Capture the cell that displays the provided text and extract its (x, y) central coordinate. 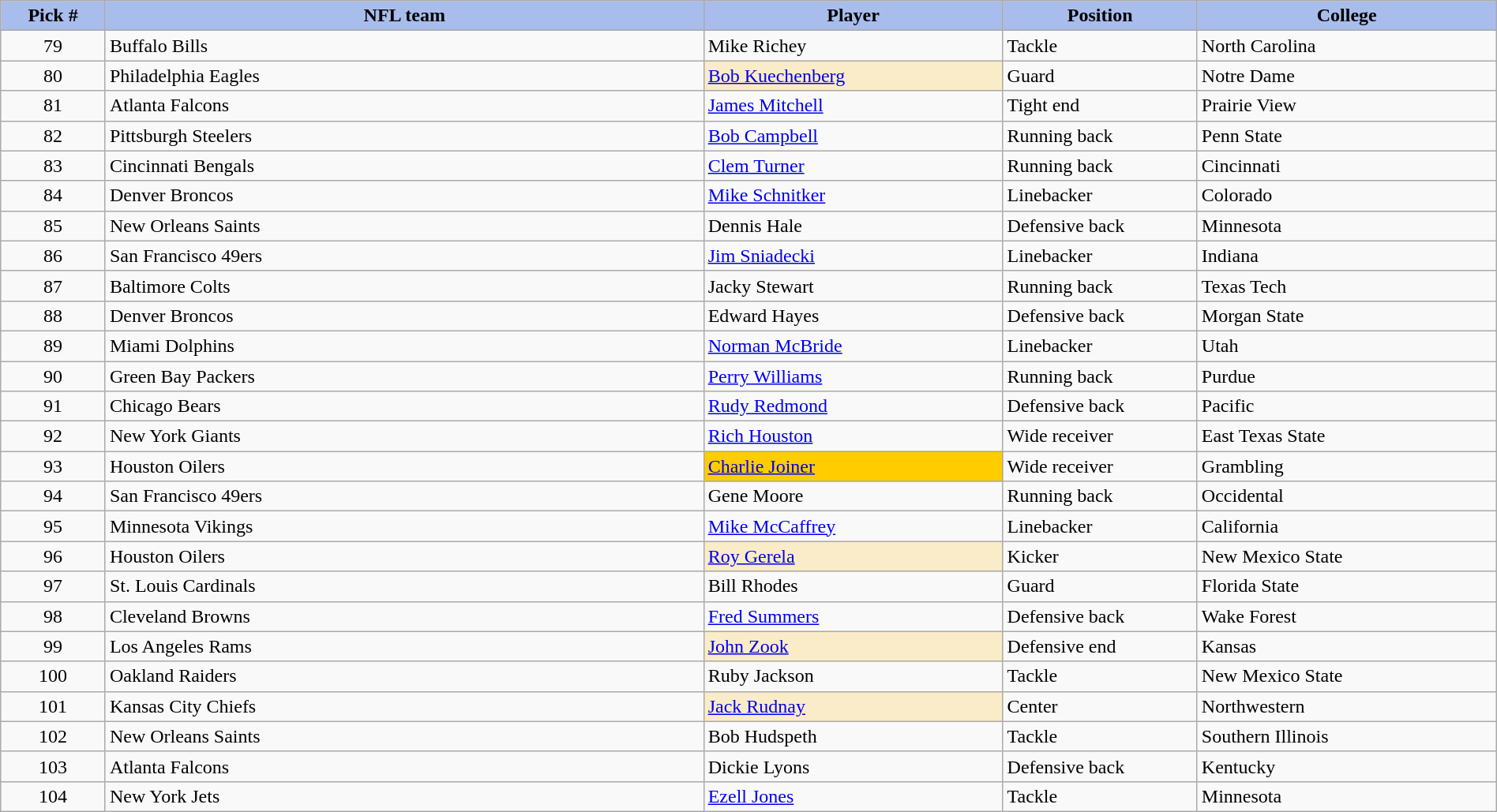
Prairie View (1347, 106)
James Mitchell (853, 106)
Rudy Redmond (853, 406)
98 (54, 616)
John Zook (853, 646)
Northwestern (1347, 706)
103 (54, 766)
83 (54, 166)
79 (54, 46)
Mike Schnitker (853, 196)
Pacific (1347, 406)
Los Angeles Rams (404, 646)
California (1347, 526)
Rich Houston (853, 436)
Player (853, 16)
Perry Williams (853, 376)
86 (54, 256)
Oakland Raiders (404, 676)
97 (54, 586)
95 (54, 526)
88 (54, 316)
Center (1100, 706)
Green Bay Packers (404, 376)
Philadelphia Eagles (404, 76)
New York Giants (404, 436)
Baltimore Colts (404, 286)
80 (54, 76)
Utah (1347, 346)
94 (54, 496)
Grambling (1347, 466)
Texas Tech (1347, 286)
Jacky Stewart (853, 286)
Tight end (1100, 106)
Chicago Bears (404, 406)
Wake Forest (1347, 616)
101 (54, 706)
Buffalo Bills (404, 46)
Bill Rhodes (853, 586)
Minnesota Vikings (404, 526)
Clem Turner (853, 166)
84 (54, 196)
Kicker (1100, 556)
Ezell Jones (853, 796)
Fred Summers (853, 616)
82 (54, 136)
Occidental (1347, 496)
Position (1100, 16)
100 (54, 676)
Mike McCaffrey (853, 526)
92 (54, 436)
Ruby Jackson (853, 676)
East Texas State (1347, 436)
Southern Illinois (1347, 736)
Cleveland Browns (404, 616)
Kentucky (1347, 766)
Notre Dame (1347, 76)
99 (54, 646)
81 (54, 106)
Bob Kuechenberg (853, 76)
Gene Moore (853, 496)
Colorado (1347, 196)
College (1347, 16)
NFL team (404, 16)
North Carolina (1347, 46)
Pittsburgh Steelers (404, 136)
Defensive end (1100, 646)
Edward Hayes (853, 316)
New York Jets (404, 796)
Cincinnati Bengals (404, 166)
Florida State (1347, 586)
89 (54, 346)
Dennis Hale (853, 226)
Jim Sniadecki (853, 256)
Mike Richey (853, 46)
93 (54, 466)
Morgan State (1347, 316)
85 (54, 226)
Dickie Lyons (853, 766)
Charlie Joiner (853, 466)
Roy Gerela (853, 556)
96 (54, 556)
Kansas (1347, 646)
Kansas City Chiefs (404, 706)
102 (54, 736)
Penn State (1347, 136)
Norman McBride (853, 346)
Bob Campbell (853, 136)
Purdue (1347, 376)
Miami Dolphins (404, 346)
Pick # (54, 16)
Bob Hudspeth (853, 736)
Indiana (1347, 256)
90 (54, 376)
91 (54, 406)
Cincinnati (1347, 166)
St. Louis Cardinals (404, 586)
87 (54, 286)
Jack Rudnay (853, 706)
104 (54, 796)
